Detect which cell encompasses the target text, then output its (X, Y) center coordinate. 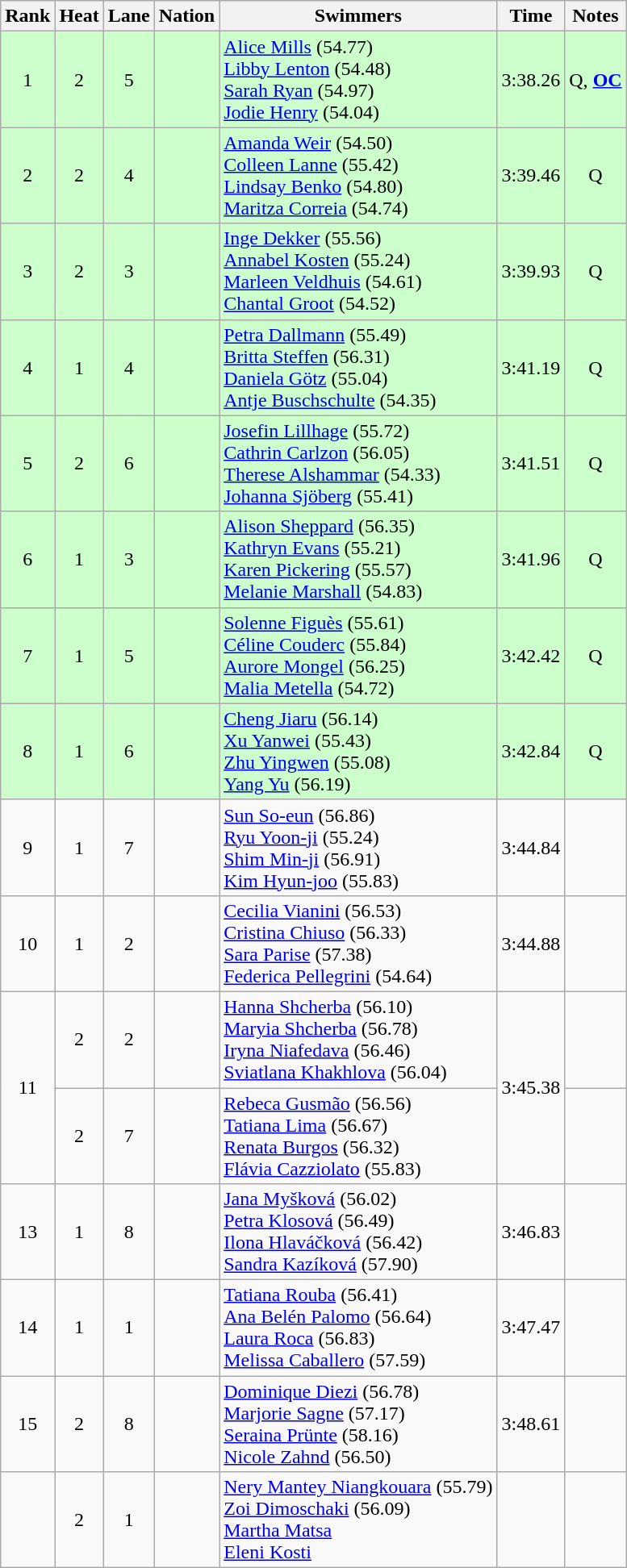
15 (27, 1424)
Cheng Jiaru (56.14)Xu Yanwei (55.43)Zhu Yingwen (55.08)Yang Yu (56.19) (358, 752)
Alison Sheppard (56.35)Kathryn Evans (55.21)Karen Pickering (55.57)Melanie Marshall (54.83) (358, 560)
Alice Mills (54.77)Libby Lenton (54.48)Sarah Ryan (54.97)Jodie Henry (54.04) (358, 79)
Inge Dekker (55.56)Annabel Kosten (55.24)Marleen Veldhuis (54.61)Chantal Groot (54.52) (358, 271)
Jana Myšková (56.02)Petra Klosová (56.49)Ilona Hlaváčková (56.42)Sandra Kazíková (57.90) (358, 1232)
9 (27, 847)
Swimmers (358, 16)
Time (531, 16)
3:48.61 (531, 1424)
3:47.47 (531, 1328)
3:42.42 (531, 655)
Rebeca Gusmão (56.56)Tatiana Lima (56.67)Renata Burgos (56.32)Flávia Cazziolato (55.83) (358, 1136)
Nery Mantey Niangkouara (55.79)Zoi Dimoschaki (56.09)Martha MatsaEleni Kosti (358, 1520)
3:38.26 (531, 79)
3:44.88 (531, 944)
3:46.83 (531, 1232)
Amanda Weir (54.50)Colleen Lanne (55.42)Lindsay Benko (54.80)Maritza Correia (54.74) (358, 176)
3:39.46 (531, 176)
Solenne Figuès (55.61)Céline Couderc (55.84)Aurore Mongel (56.25)Malia Metella (54.72) (358, 655)
14 (27, 1328)
13 (27, 1232)
3:41.19 (531, 368)
11 (27, 1087)
Q, OC (596, 79)
3:39.93 (531, 271)
Tatiana Rouba (56.41)Ana Belén Palomo (56.64)Laura Roca (56.83)Melissa Caballero (57.59) (358, 1328)
Sun So-eun (56.86)Ryu Yoon-ji (55.24)Shim Min-ji (56.91)Kim Hyun-joo (55.83) (358, 847)
Rank (27, 16)
Cecilia Vianini (56.53)Cristina Chiuso (56.33)Sara Parise (57.38)Federica Pellegrini (54.64) (358, 944)
Heat (79, 16)
Notes (596, 16)
3:42.84 (531, 752)
Josefin Lillhage (55.72)Cathrin Carlzon (56.05)Therese Alshammar (54.33)Johanna Sjöberg (55.41) (358, 463)
Petra Dallmann (55.49)Britta Steffen (56.31)Daniela Götz (55.04)Antje Buschschulte (54.35) (358, 368)
3:41.51 (531, 463)
10 (27, 944)
Nation (186, 16)
3:41.96 (531, 560)
Dominique Diezi (56.78)Marjorie Sagne (57.17)Seraina Prünte (58.16)Nicole Zahnd (56.50) (358, 1424)
3:44.84 (531, 847)
3:45.38 (531, 1087)
Lane (129, 16)
Hanna Shcherba (56.10)Maryia Shcherba (56.78)Iryna Niafedava (56.46)Sviatlana Khakhlova (56.04) (358, 1039)
